Return [x, y] of the center of cell containing provided text 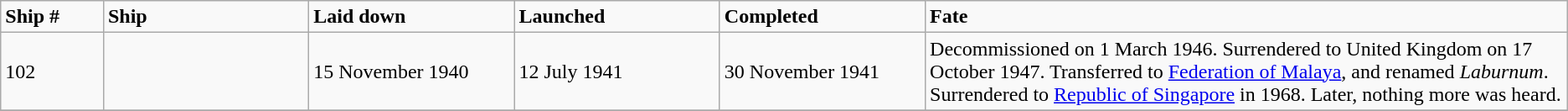
12 July 1941 [616, 71]
15 November 1940 [412, 71]
102 [52, 71]
Ship # [52, 17]
30 November 1941 [823, 71]
Fate [1246, 17]
Ship [206, 17]
Launched [616, 17]
Laid down [412, 17]
Completed [823, 17]
